From the cell containing the given text, extract its center point as [X, Y] coordinate. 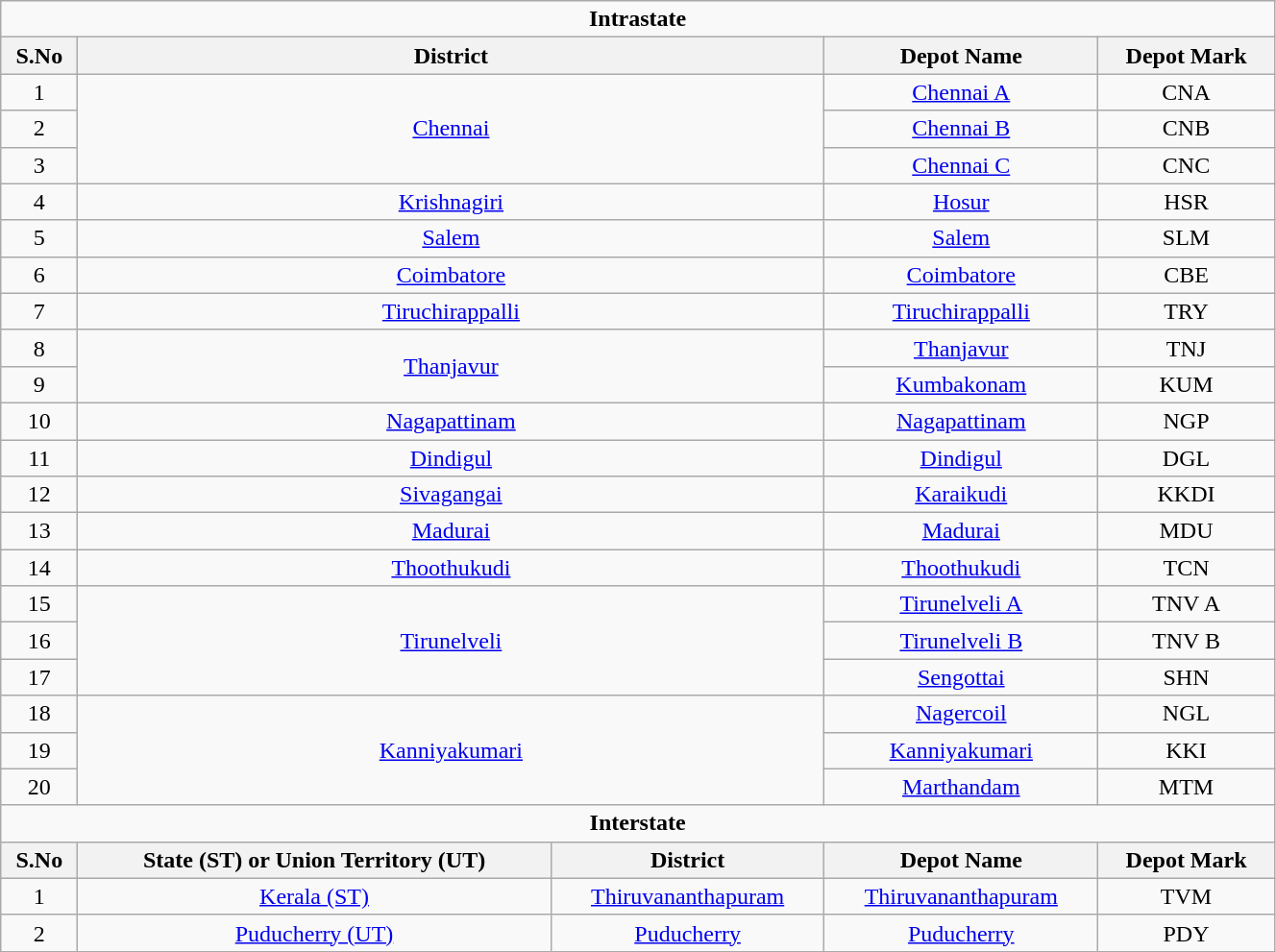
Hosur [961, 202]
KUM [1187, 384]
Karaikudi [961, 495]
4 [39, 202]
KKI [1187, 750]
KKDI [1187, 495]
NGP [1187, 421]
TRY [1187, 311]
Interstate [638, 823]
3 [39, 165]
HSR [1187, 202]
NGL [1187, 714]
18 [39, 714]
PDY [1187, 933]
DGL [1187, 458]
Chennai B [961, 129]
TNV A [1187, 604]
CNA [1187, 92]
Sengottai [961, 677]
Krishnagiri [452, 202]
13 [39, 531]
Tirunelveli A [961, 604]
Tirunelveli B [961, 641]
Chennai [452, 129]
Chennai A [961, 92]
11 [39, 458]
12 [39, 495]
Kerala (ST) [314, 896]
20 [39, 787]
TNJ [1187, 348]
10 [39, 421]
16 [39, 641]
Intrastate [638, 19]
TCN [1187, 568]
7 [39, 311]
9 [39, 384]
15 [39, 604]
Tirunelveli [452, 641]
SHN [1187, 677]
14 [39, 568]
Sivagangai [452, 495]
MTM [1187, 787]
CNB [1187, 129]
Nagercoil [961, 714]
Marthandam [961, 787]
Kumbakonam [961, 384]
Chennai C [961, 165]
8 [39, 348]
5 [39, 238]
TVM [1187, 896]
CBE [1187, 275]
6 [39, 275]
TNV B [1187, 641]
CNC [1187, 165]
Puducherry (UT) [314, 933]
SLM [1187, 238]
MDU [1187, 531]
17 [39, 677]
State (ST) or Union Territory (UT) [314, 860]
19 [39, 750]
